Output the [X, Y] coordinate of the center of the cell containing the given text.  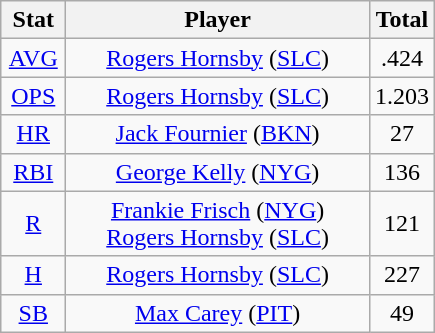
George Kelly (NYG) [218, 172]
H [34, 275]
Frankie Frisch (NYG)Rogers Hornsby (SLC) [218, 224]
1.203 [402, 96]
RBI [34, 172]
.424 [402, 58]
AVG [34, 58]
Stat [34, 20]
OPS [34, 96]
49 [402, 313]
SB [34, 313]
27 [402, 134]
136 [402, 172]
Max Carey (PIT) [218, 313]
121 [402, 224]
Player [218, 20]
R [34, 224]
Total [402, 20]
Jack Fournier (BKN) [218, 134]
227 [402, 275]
HR [34, 134]
